Locate the cell with the specified text and output its [x, y] center coordinate. 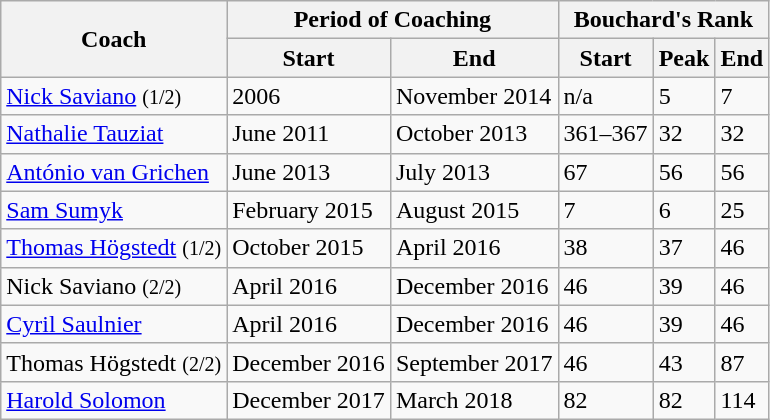
25 [742, 210]
July 2013 [474, 172]
June 2013 [309, 172]
Nick Saviano (1/2) [114, 96]
Thomas Högstedt (1/2) [114, 248]
October 2015 [309, 248]
Harold Solomon [114, 400]
October 2013 [474, 134]
Coach [114, 39]
March 2018 [474, 400]
Nick Saviano (2/2) [114, 286]
António van Grichen [114, 172]
87 [742, 362]
2006 [309, 96]
August 2015 [474, 210]
Nathalie Tauziat [114, 134]
38 [606, 248]
67 [606, 172]
43 [684, 362]
n/a [606, 96]
September 2017 [474, 362]
Thomas Högstedt (2/2) [114, 362]
Period of Coaching [392, 20]
February 2015 [309, 210]
Sam Sumyk [114, 210]
114 [742, 400]
6 [684, 210]
Peak [684, 58]
Bouchard's Rank [664, 20]
361–367 [606, 134]
December 2017 [309, 400]
37 [684, 248]
June 2011 [309, 134]
5 [684, 96]
November 2014 [474, 96]
Cyril Saulnier [114, 324]
